Search for the cell housing the specified text and yield its [x, y] center coordinate. 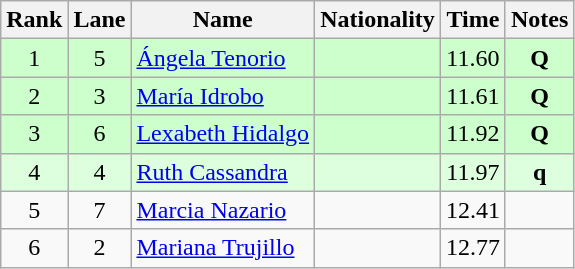
11.92 [472, 134]
11.97 [472, 172]
11.60 [472, 58]
Mariana Trujillo [223, 248]
Nationality [378, 20]
Time [472, 20]
Marcia Nazario [223, 210]
1 [34, 58]
Notes [539, 20]
11.61 [472, 96]
Ángela Tenorio [223, 58]
Lexabeth Hidalgo [223, 134]
Lane [100, 20]
María Idrobo [223, 96]
Ruth Cassandra [223, 172]
q [539, 172]
7 [100, 210]
12.41 [472, 210]
12.77 [472, 248]
Name [223, 20]
Rank [34, 20]
